Scan for the cell matching the given text and deliver its (X, Y) coordinate at center. 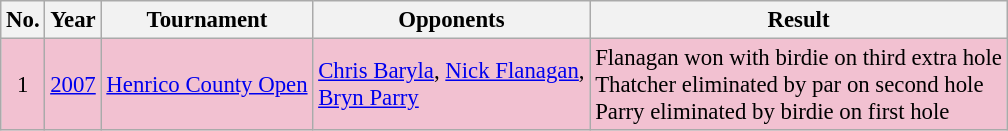
Result (798, 20)
Year (73, 20)
Flanagan won with birdie on third extra holeThatcher eliminated by par on second holeParry eliminated by birdie on first hole (798, 85)
2007 (73, 85)
Opponents (452, 20)
Chris Baryla, Nick Flanagan, Bryn Parry (452, 85)
1 (23, 85)
No. (23, 20)
Henrico County Open (207, 85)
Tournament (207, 20)
